Determine the (X, Y) coordinate at the center of the cell enclosing the given text.  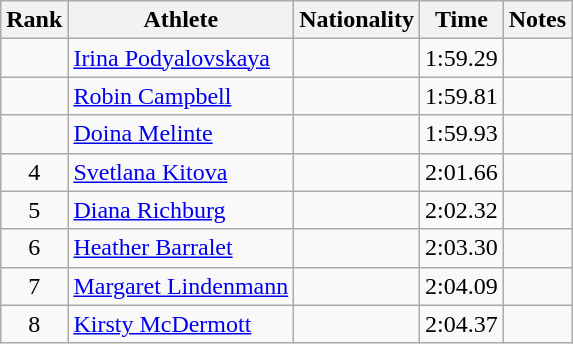
6 (34, 248)
7 (34, 286)
Diana Richburg (181, 210)
8 (34, 324)
Notes (537, 20)
Svetlana Kitova (181, 172)
2:02.32 (461, 210)
Time (461, 20)
Margaret Lindenmann (181, 286)
Doina Melinte (181, 134)
2:04.09 (461, 286)
Robin Campbell (181, 96)
1:59.81 (461, 96)
4 (34, 172)
Irina Podyalovskaya (181, 58)
Kirsty McDermott (181, 324)
2:01.66 (461, 172)
Heather Barralet (181, 248)
Nationality (357, 20)
2:03.30 (461, 248)
Athlete (181, 20)
1:59.93 (461, 134)
Rank (34, 20)
2:04.37 (461, 324)
1:59.29 (461, 58)
5 (34, 210)
